Search for the cell housing the specified text and yield its [x, y] center coordinate. 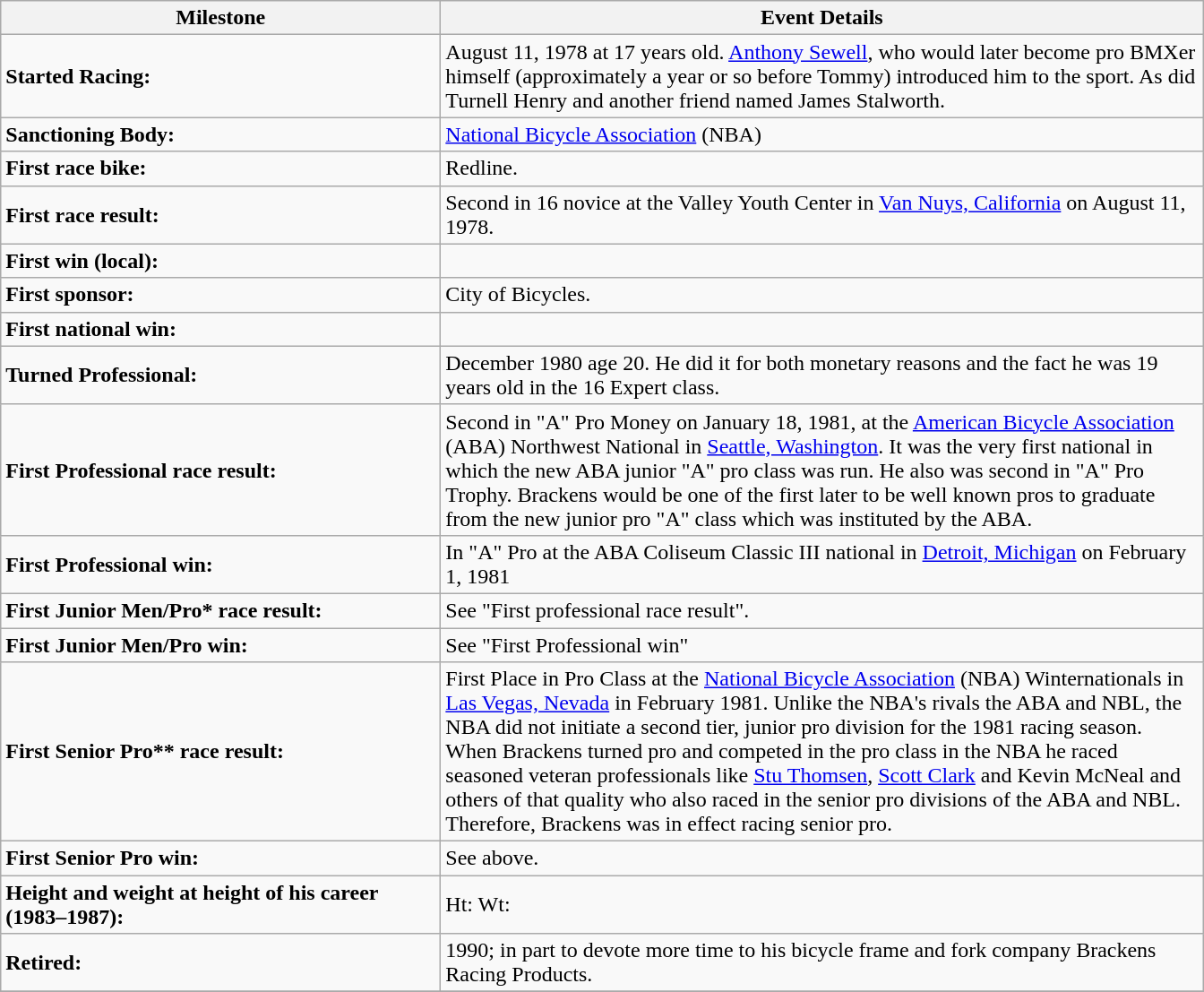
First race result: [220, 215]
First Professional win: [220, 565]
1990; in part to devote more time to his bicycle frame and fork company Brackens Racing Products. [822, 962]
First Senior Pro win: [220, 858]
Sanctioning Body: [220, 134]
First Professional race result: [220, 470]
Event Details [822, 18]
Second in 16 novice at the Valley Youth Center in Van Nuys, California on August 11, 1978. [822, 215]
Retired: [220, 962]
First Senior Pro** race result: [220, 752]
First sponsor: [220, 295]
First Junior Men/Pro* race result: [220, 610]
First win (local): [220, 261]
City of Bicycles. [822, 295]
December 1980 age 20. He did it for both monetary reasons and the fact he was 19 years old in the 16 Expert class. [822, 375]
Ht: Wt: [822, 905]
Turned Professional: [220, 375]
See "First professional race result". [822, 610]
First race bike: [220, 168]
See above. [822, 858]
National Bicycle Association (NBA) [822, 134]
In "A" Pro at the ABA Coliseum Classic III national in Detroit, Michigan on February 1, 1981 [822, 565]
First Junior Men/Pro win: [220, 644]
Started Racing: [220, 76]
Height and weight at height of his career (1983–1987): [220, 905]
Milestone [220, 18]
See "First Professional win" [822, 644]
First national win: [220, 329]
Redline. [822, 168]
